For the text-containing cell, return its midpoint in [X, Y] coordinate format. 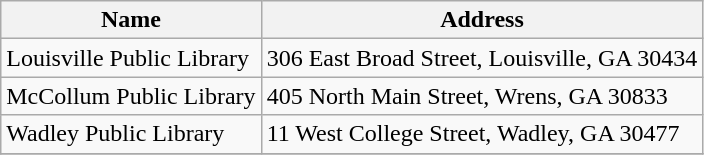
McCollum Public Library [131, 96]
Wadley Public Library [131, 134]
11 West College Street, Wadley, GA 30477 [482, 134]
Address [482, 20]
405 North Main Street, Wrens, GA 30833 [482, 96]
Louisville Public Library [131, 58]
Name [131, 20]
306 East Broad Street, Louisville, GA 30434 [482, 58]
